Pinpoint the cell where the given text exists, returning its [X, Y] midpoint coordinate. 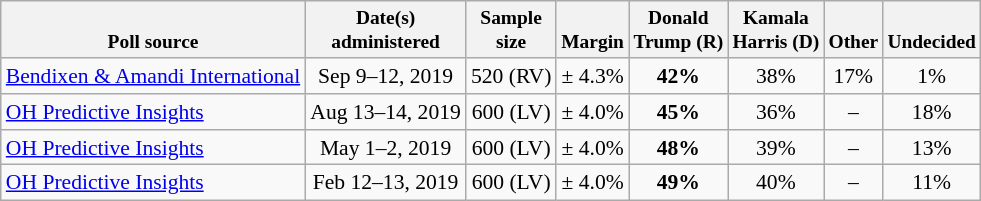
18% [932, 112]
DonaldTrump (R) [678, 30]
± 4.3% [592, 76]
1% [932, 76]
Feb 12–13, 2019 [386, 183]
48% [678, 148]
Other [854, 30]
39% [776, 148]
11% [932, 183]
Date(s)administered [386, 30]
Samplesize [512, 30]
Bendixen & Amandi International [153, 76]
Undecided [932, 30]
Aug 13–14, 2019 [386, 112]
42% [678, 76]
520 (RV) [512, 76]
KamalaHarris (D) [776, 30]
38% [776, 76]
13% [932, 148]
40% [776, 183]
May 1–2, 2019 [386, 148]
45% [678, 112]
Margin [592, 30]
36% [776, 112]
17% [854, 76]
Sep 9–12, 2019 [386, 76]
Poll source [153, 30]
49% [678, 183]
